For the text-containing cell, return its midpoint in (X, Y) coordinate format. 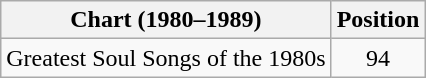
Position (378, 20)
Chart (1980–1989) (166, 20)
Greatest Soul Songs of the 1980s (166, 58)
94 (378, 58)
